Detect which cell encompasses the target text, then output its (x, y) center coordinate. 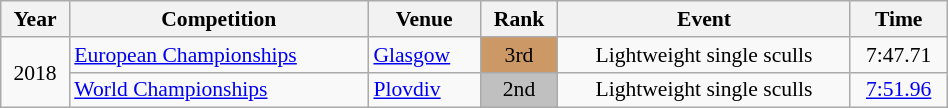
Event (704, 19)
7:47.71 (898, 55)
European Championships (218, 55)
World Championships (218, 90)
Year (36, 19)
2018 (36, 72)
Plovdiv (424, 90)
Glasgow (424, 55)
7:51.96 (898, 90)
Competition (218, 19)
3rd (519, 55)
Venue (424, 19)
2nd (519, 90)
Time (898, 19)
Rank (519, 19)
